Capture the cell that displays the provided text and extract its (X, Y) central coordinate. 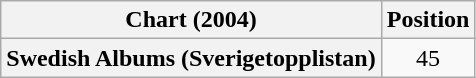
45 (428, 58)
Swedish Albums (Sverigetopplistan) (191, 58)
Chart (2004) (191, 20)
Position (428, 20)
